Find where the given text appears and provide that cell's center as (x, y) coordinate. 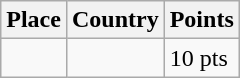
Points (202, 20)
Place (34, 20)
Country (115, 20)
10 pts (202, 58)
